Determine the [X, Y] coordinate at the center of the cell enclosing the given text.  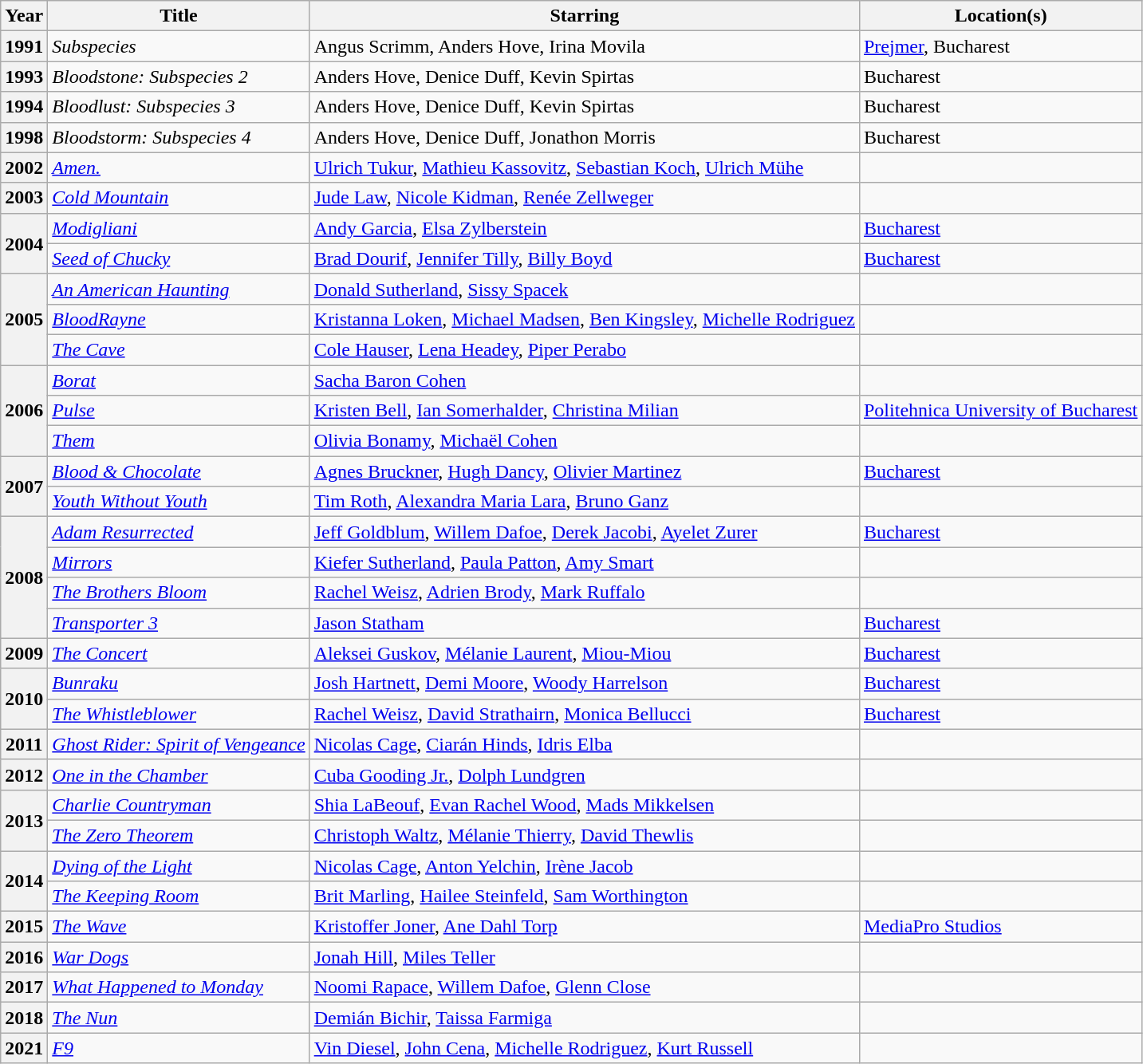
Dying of the Light [179, 865]
BloodRayne [179, 319]
Transporter 3 [179, 623]
Shia LaBeouf, Evan Rachel Wood, Mads Mikkelsen [584, 805]
Jason Statham [584, 623]
Politehnica University of Bucharest [1000, 411]
Sacha Baron Cohen [584, 380]
Vin Diesel, John Cena, Michelle Rodriguez, Kurt Russell [584, 1048]
Location(s) [1000, 16]
2004 [24, 243]
Josh Hartnett, Demi Moore, Woody Harrelson [584, 684]
Cuba Gooding Jr., Dolph Lundgren [584, 774]
Kristanna Loken, Michael Madsen, Ben Kingsley, Michelle Rodriguez [584, 319]
Agnes Bruckner, Hugh Dancy, Olivier Martinez [584, 471]
2016 [24, 957]
2014 [24, 881]
Kiefer Sutherland, Paula Patton, Amy Smart [584, 562]
The Whistleblower [179, 714]
Anders Hove, Denice Duff, Jonathon Morris [584, 137]
Seed of Chucky [179, 258]
What Happened to Monday [179, 987]
Tim Roth, Alexandra Maria Lara, Bruno Ganz [584, 502]
Kristen Bell, Ian Somerhalder, Christina Milian [584, 411]
2003 [24, 198]
2012 [24, 774]
Ulrich Tukur, Mathieu Kassovitz, Sebastian Koch, Ulrich Mühe [584, 167]
Starring [584, 16]
2011 [24, 744]
Jude Law, Nicole Kidman, Renée Zellweger [584, 198]
F9 [179, 1048]
2021 [24, 1048]
MediaPro Studios [1000, 927]
Noomi Rapace, Willem Dafoe, Glenn Close [584, 987]
War Dogs [179, 957]
1991 [24, 46]
Demián Bichir, Taissa Farmiga [584, 1018]
Aleksei Guskov, Mélanie Laurent, Miou-Miou [584, 653]
2006 [24, 411]
Bloodstorm: Subspecies 4 [179, 137]
The Zero Theorem [179, 835]
Blood & Chocolate [179, 471]
The Concert [179, 653]
Donald Sutherland, Sissy Spacek [584, 289]
Ghost Rider: Spirit of Vengeance [179, 744]
Cole Hauser, Lena Headey, Piper Perabo [584, 349]
The Cave [179, 349]
2013 [24, 820]
2008 [24, 577]
Modigliani [179, 228]
Pulse [179, 411]
2010 [24, 699]
Mirrors [179, 562]
Rachel Weisz, Adrien Brody, Mark Ruffalo [584, 593]
Subspecies [179, 46]
1998 [24, 137]
The Brothers Bloom [179, 593]
An American Haunting [179, 289]
Nicolas Cage, Anton Yelchin, Irène Jacob [584, 865]
Year [24, 16]
Charlie Countryman [179, 805]
The Wave [179, 927]
Title [179, 16]
Brit Marling, Hailee Steinfeld, Sam Worthington [584, 897]
Kristoffer Joner, Ane Dahl Torp [584, 927]
Jeff Goldblum, Willem Dafoe, Derek Jacobi, Ayelet Zurer [584, 532]
One in the Chamber [179, 774]
Youth Without Youth [179, 502]
2002 [24, 167]
Nicolas Cage, Ciarán Hinds, Idris Elba [584, 744]
2007 [24, 487]
Bunraku [179, 684]
Prejmer, Bucharest [1000, 46]
Olivia Bonamy, Michaël Cohen [584, 441]
Bloodlust: Subspecies 3 [179, 107]
Rachel Weisz, David Strathairn, Monica Bellucci [584, 714]
2018 [24, 1018]
The Keeping Room [179, 897]
Christoph Waltz, Mélanie Thierry, David Thewlis [584, 835]
Brad Dourif, Jennifer Tilly, Billy Boyd [584, 258]
Andy Garcia, Elsa Zylberstein [584, 228]
Jonah Hill, Miles Teller [584, 957]
2015 [24, 927]
2005 [24, 319]
Them [179, 441]
2009 [24, 653]
1993 [24, 77]
Angus Scrimm, Anders Hove, Irina Movila [584, 46]
Cold Mountain [179, 198]
The Nun [179, 1018]
Adam Resurrected [179, 532]
2017 [24, 987]
Bloodstone: Subspecies 2 [179, 77]
Amen. [179, 167]
1994 [24, 107]
Borat [179, 380]
